Pinpoint the cell where the given text exists, returning its [X, Y] midpoint coordinate. 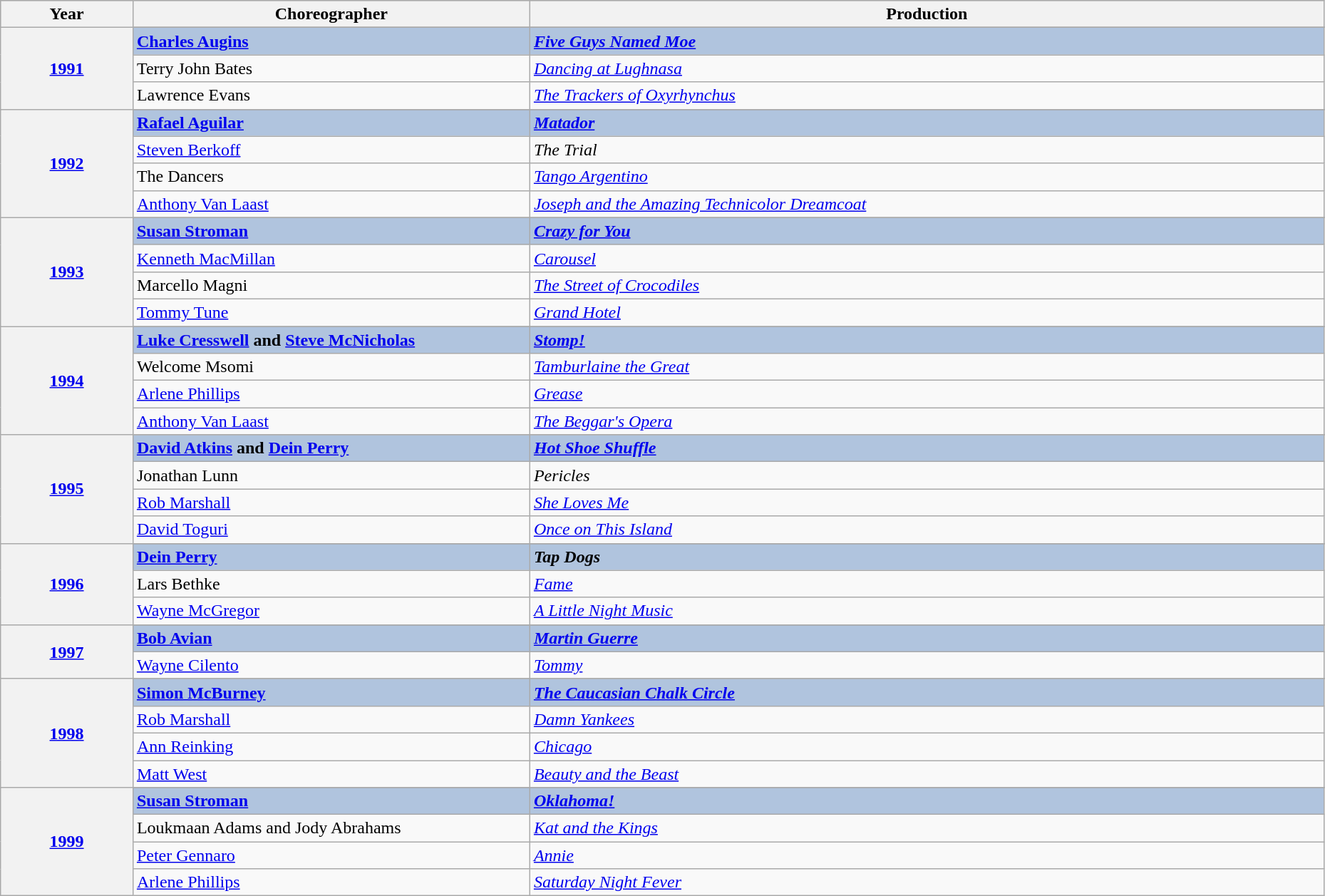
Rafael Aguilar [331, 123]
Annie [927, 855]
1997 [67, 652]
Lars Bethke [331, 584]
1991 [67, 68]
Terry John Bates [331, 68]
Simon McBurney [331, 692]
The Street of Crocodiles [927, 285]
Ann Reinking [331, 746]
1996 [67, 584]
The Trial [927, 150]
Luke Cresswell and Steve McNicholas [331, 340]
Matador [927, 123]
Charles Augins [331, 41]
Carousel [927, 258]
A Little Night Music [927, 611]
Martin Guerre [927, 638]
Grand Hotel [927, 312]
David Toguri [331, 530]
Joseph and the Amazing Technicolor Dreamcoat [927, 204]
1999 [67, 842]
Pericles [927, 475]
Beauty and the Beast [927, 773]
She Loves Me [927, 503]
Wayne Cilento [331, 665]
Tommy Tune [331, 312]
Tommy [927, 665]
Kat and the Kings [927, 828]
Dancing at Lughnasa [927, 68]
Saturday Night Fever [927, 882]
Kenneth MacMillan [331, 258]
Chicago [927, 746]
Choreographer [331, 14]
Once on This Island [927, 530]
The Dancers [331, 177]
The Beggar's Opera [927, 421]
Tango Argentino [927, 177]
Lawrence Evans [331, 96]
Dein Perry [331, 557]
David Atkins and Dein Perry [331, 448]
The Trackers of Oxyrhynchus [927, 96]
Five Guys Named Moe [927, 41]
Tamburlaine the Great [927, 367]
Wayne McGregor [331, 611]
Damn Yankees [927, 719]
Matt West [331, 773]
The Caucasian Chalk Circle [927, 692]
Oklahoma! [927, 801]
Loukmaan Adams and Jody Abrahams [331, 828]
Hot Shoe Shuffle [927, 448]
Peter Gennaro [331, 855]
1992 [67, 163]
Tap Dogs [927, 557]
Welcome Msomi [331, 367]
1998 [67, 733]
Crazy for You [927, 231]
1995 [67, 489]
Stomp! [927, 340]
1994 [67, 381]
Bob Avian [331, 638]
Marcello Magni [331, 285]
Steven Berkoff [331, 150]
Grease [927, 394]
Jonathan Lunn [331, 475]
Fame [927, 584]
1993 [67, 272]
Year [67, 14]
Production [927, 14]
